Provide the (x, y) coordinate of the cell's center where the given text is located.  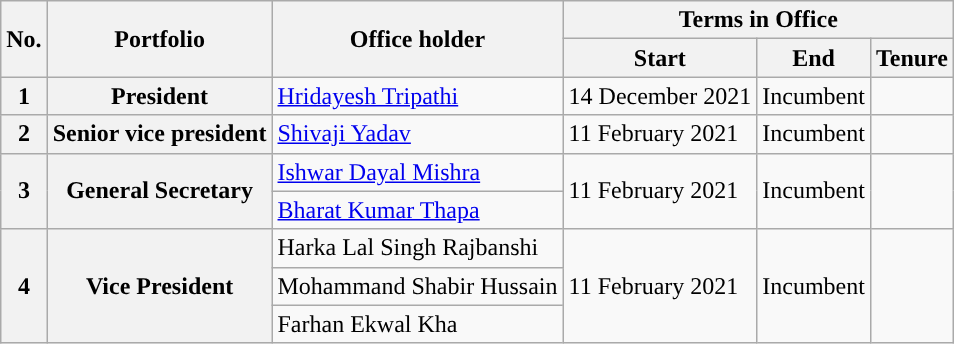
Ishwar Dayal Mishra (418, 172)
President (160, 96)
Tenure (912, 58)
4 (24, 286)
No. (24, 39)
Bharat Kumar Thapa (418, 210)
Portfolio (160, 39)
Senior vice president (160, 134)
Harka Lal Singh Rajbanshi (418, 248)
Mohammand Shabir Hussain (418, 286)
End (814, 58)
Office holder (418, 39)
Start (660, 58)
2 (24, 134)
General Secretary (160, 191)
Vice President (160, 286)
Farhan Ekwal Kha (418, 324)
Terms in Office (758, 20)
1 (24, 96)
Shivaji Yadav (418, 134)
3 (24, 191)
Hridayesh Tripathi (418, 96)
14 December 2021 (660, 96)
